Return (X, Y) of the center of cell containing provided text 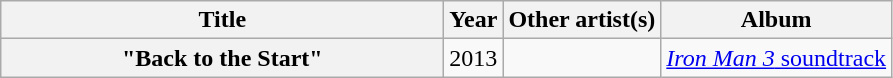
Iron Man 3 soundtrack (776, 58)
2013 (474, 58)
Year (474, 20)
Other artist(s) (582, 20)
"Back to the Start" (222, 58)
Album (776, 20)
Title (222, 20)
